Search for the cell housing the specified text and yield its [X, Y] center coordinate. 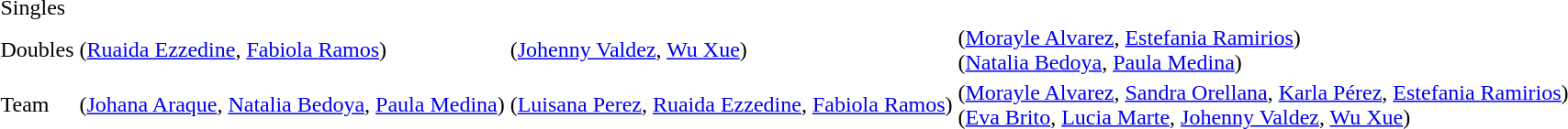
(Ruaida Ezzedine, Fabiola Ramos) [292, 49]
(Johenny Valdez, Wu Xue) [731, 49]
